For the text-containing cell, return its midpoint in [x, y] coordinate format. 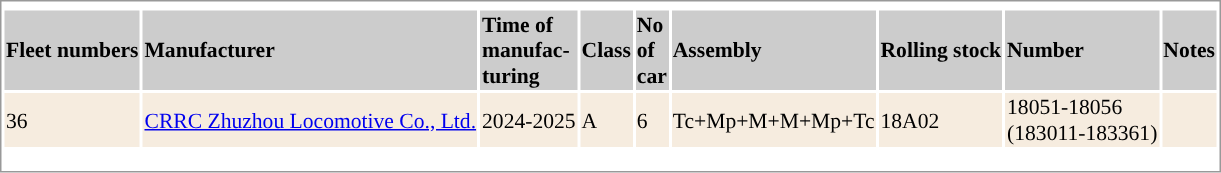
Time of manufac-turing [530, 50]
18051-18056(183011-183361) [1082, 120]
36 [72, 120]
No of car [652, 50]
A [606, 120]
Manufacturer [310, 50]
Rolling stock [941, 50]
Fleet numbers [72, 50]
Class [606, 50]
Number [1082, 50]
Notes [1190, 50]
6 [652, 120]
18A02 [941, 120]
Tc+Mp+M+M+Mp+Tc [774, 120]
2024-2025 [530, 120]
CRRC Zhuzhou Locomotive Co., Ltd. [310, 120]
Assembly [774, 50]
